Identify which cell holds the provided text, then report its [x, y] central coordinate. 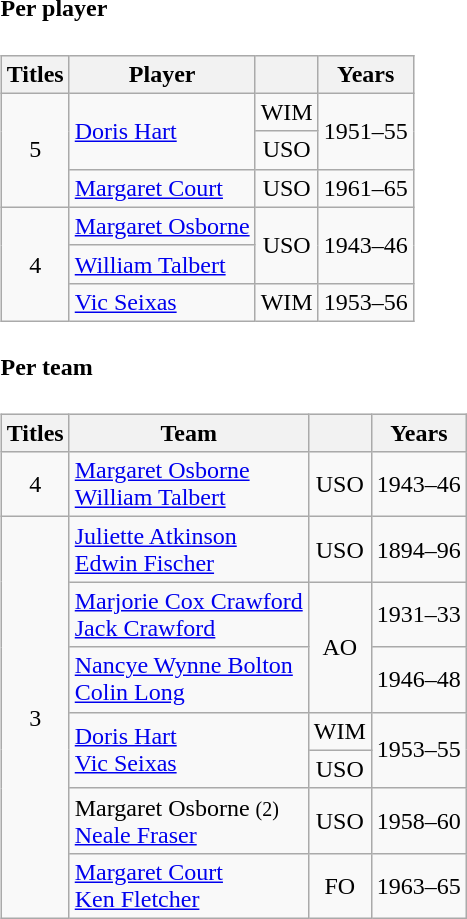
1894–96 [418, 550]
1946–48 [418, 680]
1953–56 [366, 302]
1953–55 [418, 750]
FO [340, 886]
1951–55 [366, 131]
Margaret Osborne [162, 226]
3 [35, 718]
Doris Hart [162, 131]
Margaret Court [162, 188]
AO [340, 647]
1961–65 [366, 188]
Margaret Osborne William Talbert [188, 484]
Nancye Wynne Bolton Colin Long [188, 680]
Margaret Court Ken Fletcher [188, 886]
Doris Hart Vic Seixas [188, 750]
Margaret Osborne (2) Neale Fraser [188, 820]
William Talbert [162, 264]
Juliette Atkinson Edwin Fischer [188, 550]
5 [35, 150]
Marjorie Cox Crawford Jack Crawford [188, 614]
1958–60 [418, 820]
Team [188, 433]
Vic Seixas [162, 302]
Player [162, 74]
1931–33 [418, 614]
1963–65 [418, 886]
